Output the [X, Y] coordinate of the center of the cell containing the given text.  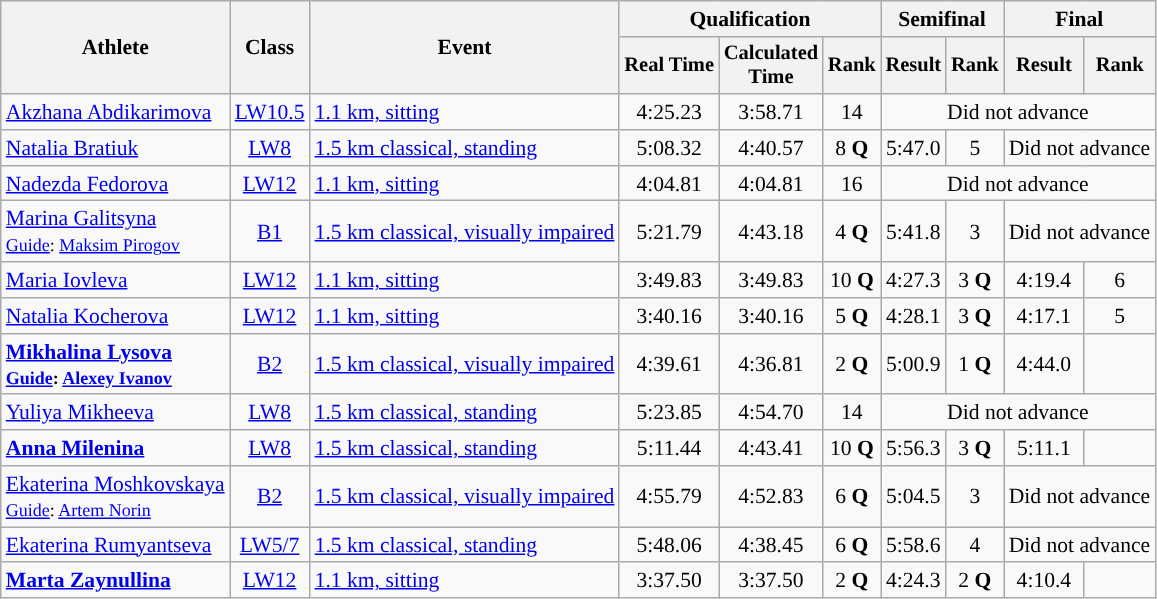
Class [270, 48]
4:52.83 [771, 496]
Ekaterina Rumyantseva [116, 545]
4:17.1 [1044, 316]
Nadezda Fedorova [116, 184]
Anna Milenina [116, 448]
4 Q [852, 232]
Akzhana Abdikarimova [116, 112]
5:00.9 [914, 364]
Real Time [668, 66]
Natalia Kocherova [116, 316]
4 [975, 545]
5:08.32 [668, 148]
8 Q [852, 148]
4:43.41 [771, 448]
4:19.4 [1044, 280]
B1 [270, 232]
LW10.5 [270, 112]
5:41.8 [914, 232]
Final [1080, 19]
4:36.81 [771, 364]
5:47.0 [914, 148]
1 Q [975, 364]
3:58.71 [771, 112]
Ekaterina MoshkovskayaGuide: Artem Norin [116, 496]
4:44.0 [1044, 364]
5:58.6 [914, 545]
5:56.3 [914, 448]
Qualification [750, 19]
Marina GalitsynaGuide: Maksim Pirogov [116, 232]
4:43.18 [771, 232]
4:27.3 [914, 280]
16 [852, 184]
5:11.1 [1044, 448]
Yuliya Mikheeva [116, 413]
LW5/7 [270, 545]
5:23.85 [668, 413]
4:28.1 [914, 316]
4:39.61 [668, 364]
4:54.70 [771, 413]
4:10.4 [1044, 581]
5:11.44 [668, 448]
6 [1120, 280]
4:40.57 [771, 148]
Natalia Bratiuk [116, 148]
4:55.79 [668, 496]
Event [465, 48]
Marta Zaynullina [116, 581]
4:25.23 [668, 112]
4:24.3 [914, 581]
Maria Iovleva [116, 280]
5:48.06 [668, 545]
Athlete [116, 48]
5:04.5 [914, 496]
Mikhalina LysovaGuide: Alexey Ivanov [116, 364]
Semifinal [942, 19]
CalculatedTime [771, 66]
5:21.79 [668, 232]
4:38.45 [771, 545]
5 Q [852, 316]
